Provide the [X, Y] coordinate of the cell's center where the given text is located.  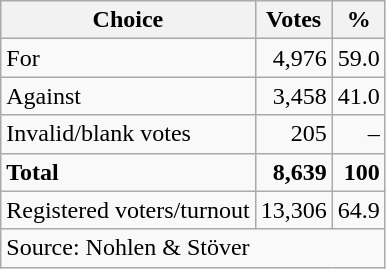
Total [128, 172]
41.0 [358, 96]
59.0 [358, 58]
3,458 [294, 96]
4,976 [294, 58]
% [358, 20]
205 [294, 134]
Invalid/blank votes [128, 134]
Source: Nohlen & Stöver [193, 248]
8,639 [294, 172]
Against [128, 96]
For [128, 58]
Votes [294, 20]
100 [358, 172]
Registered voters/turnout [128, 210]
– [358, 134]
64.9 [358, 210]
Choice [128, 20]
13,306 [294, 210]
